Extract the [X, Y] coordinate from the center of the cell holding the provided text.  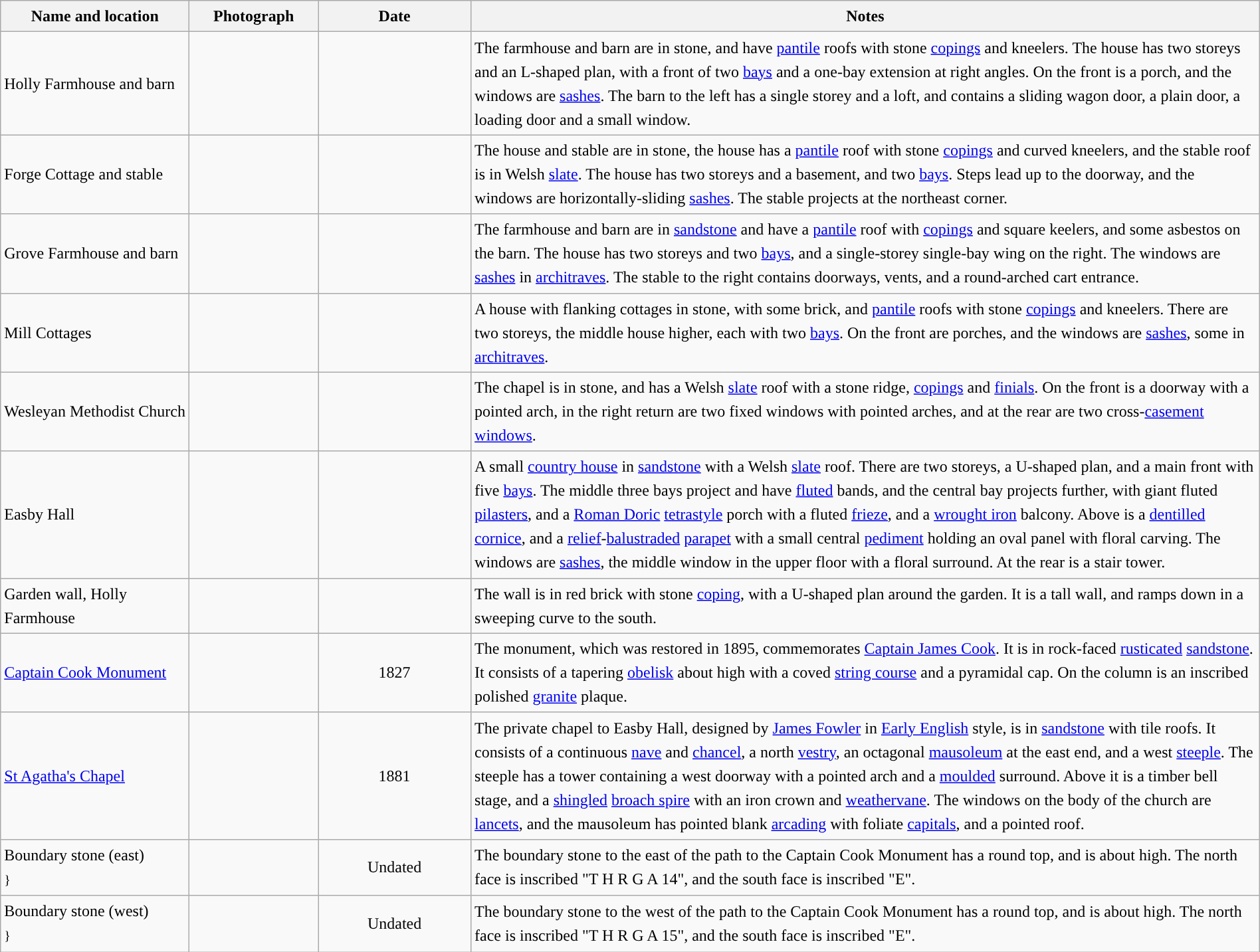
Photograph [254, 16]
St Agatha's Chapel [95, 776]
Forge Cottage and stable [95, 174]
Garden wall, Holly Farmhouse [95, 606]
Easby Hall [95, 514]
Boundary stone (west)} [95, 923]
Notes [865, 16]
Captain Cook Monument [95, 672]
Wesleyan Methodist Church [95, 412]
Mill Cottages [95, 332]
Name and location [95, 16]
Holly Farmhouse and barn [95, 84]
Date [395, 16]
1827 [395, 672]
1881 [395, 776]
Grove Farmhouse and barn [95, 254]
Boundary stone (east)} [95, 868]
